Return the (x, y) coordinate for the center point of the cell that contains the specified text.  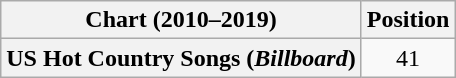
Chart (2010–2019) (181, 20)
Position (408, 20)
US Hot Country Songs (Billboard) (181, 58)
41 (408, 58)
